Find where the given text appears and provide that cell's center as [x, y] coordinate. 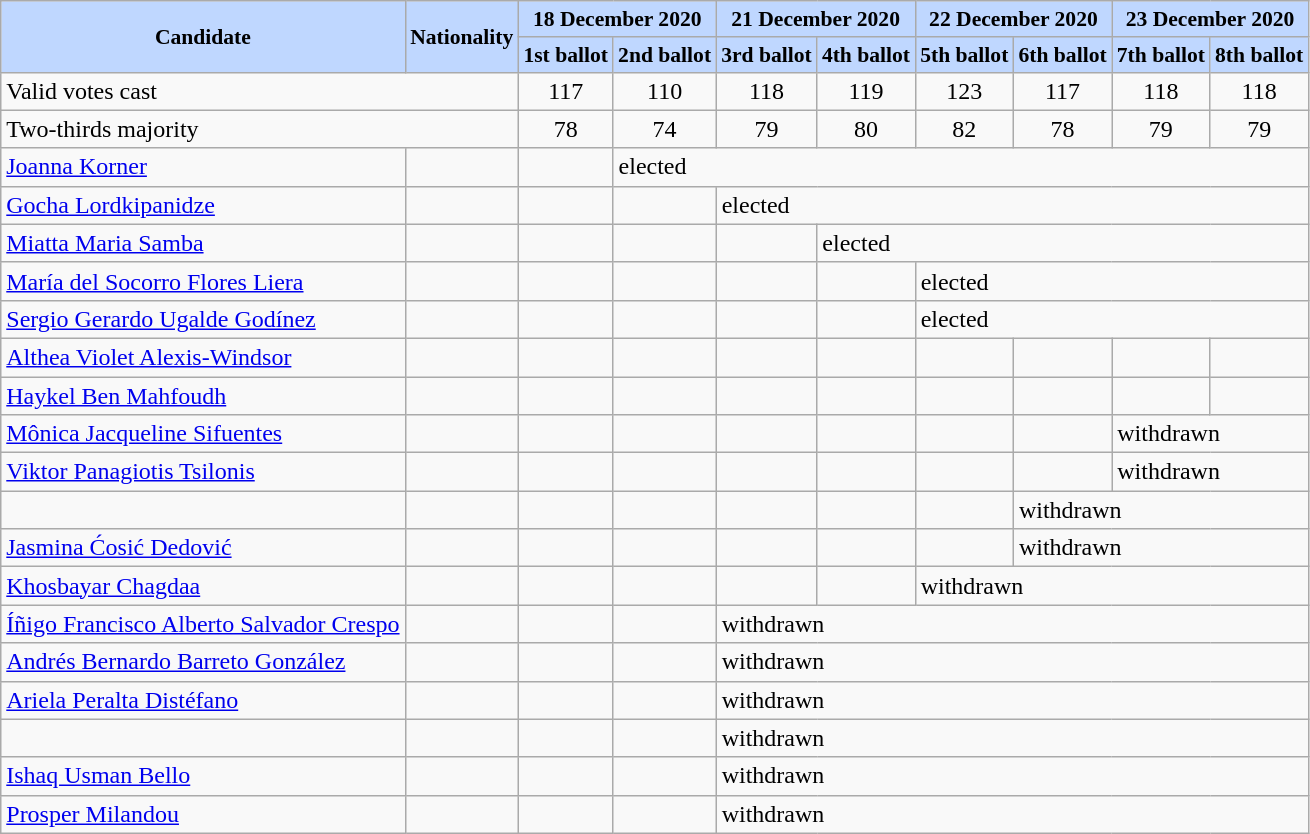
Íñigo Francisco Alberto Salvador Crespo [203, 624]
Nationality [462, 36]
Ishaq Usman Bello [203, 776]
23 December 2020 [1210, 19]
7th ballot [1161, 54]
22 December 2020 [1014, 19]
1st ballot [566, 54]
2nd ballot [664, 54]
Gocha Lordkipanidze [203, 205]
Viktor Panagiotis Tsilonis [203, 472]
Valid votes cast [260, 91]
Khosbayar Chagdaa [203, 586]
119 [866, 91]
Two-thirds majority [260, 129]
5th ballot [964, 54]
Miatta Maria Samba [203, 243]
3rd ballot [766, 54]
Jasmina Ćosić Dedović [203, 548]
Joanna Korner [203, 167]
18 December 2020 [617, 19]
80 [866, 129]
21 December 2020 [816, 19]
82 [964, 129]
Sergio Gerardo Ugalde Godínez [203, 319]
4th ballot [866, 54]
8th ballot [1259, 54]
123 [964, 91]
Mônica Jacqueline Sifuentes [203, 434]
74 [664, 129]
6th ballot [1062, 54]
110 [664, 91]
Haykel Ben Mahfoudh [203, 395]
Ariela Peralta Distéfano [203, 700]
María del Socorro Flores Liera [203, 281]
Prosper Milandou [203, 814]
Candidate [203, 36]
Andrés Bernardo Barreto González [203, 662]
Althea Violet Alexis-Windsor [203, 357]
